Return the (X, Y) coordinate for the center point of the cell that contains the specified text.  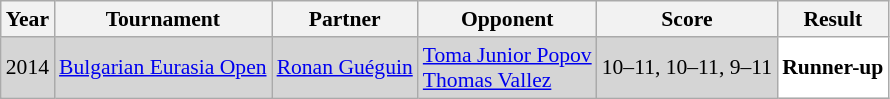
Opponent (508, 19)
Score (687, 19)
Partner (345, 19)
Toma Junior Popov Thomas Vallez (508, 68)
Tournament (163, 19)
10–11, 10–11, 9–11 (687, 68)
Result (832, 19)
Year (28, 19)
Bulgarian Eurasia Open (163, 68)
2014 (28, 68)
Runner-up (832, 68)
Ronan Guéguin (345, 68)
